Return [X, Y] of the center of cell containing provided text 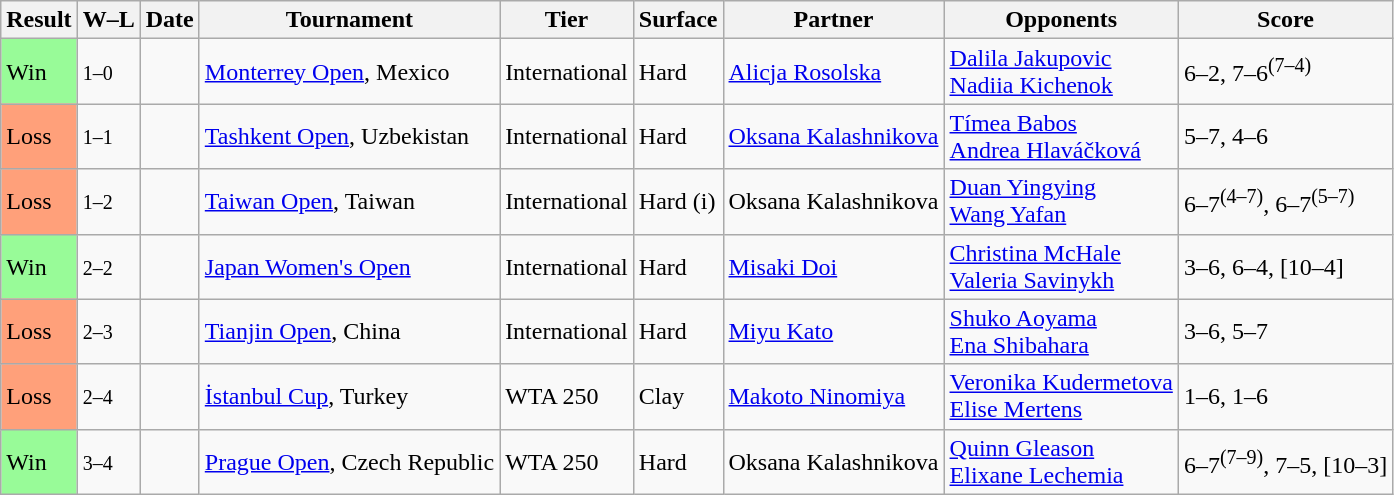
2–2 [108, 266]
Tashkent Open, Uzbekistan [349, 136]
1–2 [108, 202]
Score [1285, 20]
5–7, 4–6 [1285, 136]
6–7(4–7), 6–7(5–7) [1285, 202]
Japan Women's Open [349, 266]
Hard (i) [678, 202]
Shuko Aoyama Ena Shibahara [1061, 332]
Makoto Ninomiya [834, 396]
Dalila Jakupovic Nadiia Kichenok [1061, 72]
W–L [108, 20]
6–2, 7–6(7–4) [1285, 72]
1–1 [108, 136]
2–4 [108, 396]
Taiwan Open, Taiwan [349, 202]
Monterrey Open, Mexico [349, 72]
Quinn Gleason Elixane Lechemia [1061, 462]
Clay [678, 396]
Tournament [349, 20]
Alicja Rosolska [834, 72]
Miyu Kato [834, 332]
3–4 [108, 462]
1–0 [108, 72]
6–7(7–9), 7–5, [10–3] [1285, 462]
Date [170, 20]
2–3 [108, 332]
Result [39, 20]
3–6, 5–7 [1285, 332]
Surface [678, 20]
Partner [834, 20]
Tímea Babos Andrea Hlaváčková [1061, 136]
Misaki Doi [834, 266]
3–6, 6–4, [10–4] [1285, 266]
Veronika Kudermetova Elise Mertens [1061, 396]
Tier [567, 20]
Prague Open, Czech Republic [349, 462]
1–6, 1–6 [1285, 396]
Opponents [1061, 20]
Tianjin Open, China [349, 332]
Duan Yingying Wang Yafan [1061, 202]
İstanbul Cup, Turkey [349, 396]
Christina McHale Valeria Savinykh [1061, 266]
